Search for the cell housing the specified text and yield its [X, Y] center coordinate. 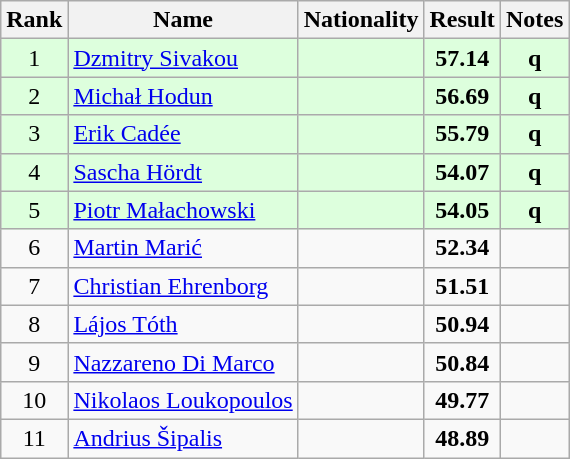
1 [34, 58]
Sascha Hördt [183, 172]
Lájos Tóth [183, 324]
6 [34, 248]
Michał Hodun [183, 96]
8 [34, 324]
52.34 [462, 248]
11 [34, 438]
9 [34, 362]
Nationality [361, 20]
54.07 [462, 172]
Result [462, 20]
50.84 [462, 362]
Name [183, 20]
Nikolaos Loukopoulos [183, 400]
Rank [34, 20]
57.14 [462, 58]
56.69 [462, 96]
Notes [534, 20]
55.79 [462, 134]
49.77 [462, 400]
50.94 [462, 324]
48.89 [462, 438]
Erik Cadée [183, 134]
3 [34, 134]
Andrius Šipalis [183, 438]
5 [34, 210]
Dzmitry Sivakou [183, 58]
Nazzareno Di Marco [183, 362]
54.05 [462, 210]
Christian Ehrenborg [183, 286]
10 [34, 400]
7 [34, 286]
Martin Marić [183, 248]
51.51 [462, 286]
4 [34, 172]
Piotr Małachowski [183, 210]
2 [34, 96]
